Determine the (X, Y) coordinate at the center of the cell enclosing the given text.  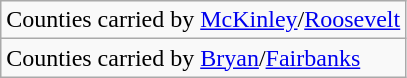
Counties carried by Bryan/Fairbanks (204, 58)
Counties carried by McKinley/Roosevelt (204, 20)
